Search for the cell housing the specified text and yield its [x, y] center coordinate. 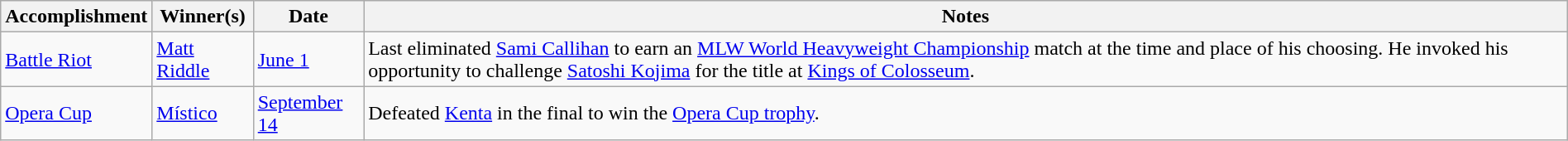
Battle Riot [76, 60]
Matt Riddle [203, 60]
Date [308, 17]
Accomplishment [76, 17]
Notes [966, 17]
Defeated Kenta in the final to win the Opera Cup trophy. [966, 113]
Místico [203, 113]
Winner(s) [203, 17]
Opera Cup [76, 113]
June 1 [308, 60]
September 14 [308, 113]
